Provide the [x, y] coordinate of the cell's center where the given text is located.  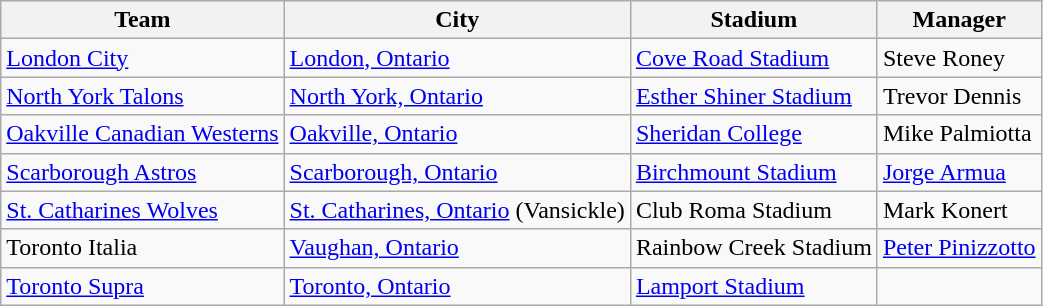
Esther Shiner Stadium [754, 96]
Rainbow Creek Stadium [754, 248]
Cove Road Stadium [754, 58]
Steve Roney [959, 58]
Oakville Canadian Westerns [142, 134]
Jorge Armua [959, 172]
Vaughan, Ontario [457, 248]
St. Catharines Wolves [142, 210]
London, Ontario [457, 58]
Mike Palmiotta [959, 134]
City [457, 20]
Peter Pinizzotto [959, 248]
Manager [959, 20]
Oakville, Ontario [457, 134]
Lamport Stadium [754, 286]
North York, Ontario [457, 96]
London City [142, 58]
Mark Konert [959, 210]
Stadium [754, 20]
Scarborough, Ontario [457, 172]
Sheridan College [754, 134]
Toronto Italia [142, 248]
St. Catharines, Ontario (Vansickle) [457, 210]
Toronto, Ontario [457, 286]
Trevor Dennis [959, 96]
Scarborough Astros [142, 172]
North York Talons [142, 96]
Toronto Supra [142, 286]
Club Roma Stadium [754, 210]
Birchmount Stadium [754, 172]
Team [142, 20]
